Extract the (x, y) coordinate from the center of the cell holding the provided text.  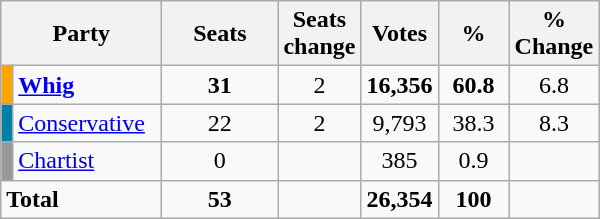
31 (220, 85)
Conservative (88, 123)
Party (82, 34)
0.9 (474, 161)
Votes (400, 34)
22 (220, 123)
385 (400, 161)
26,354 (400, 199)
% (474, 34)
38.3 (474, 123)
Seats change (320, 34)
53 (220, 199)
Whig (88, 85)
Chartist (88, 161)
16,356 (400, 85)
6.8 (554, 85)
8.3 (554, 123)
60.8 (474, 85)
Seats (220, 34)
0 (220, 161)
9,793 (400, 123)
% Change (554, 34)
Total (82, 199)
100 (474, 199)
